Return (x, y) of the center of cell containing provided text 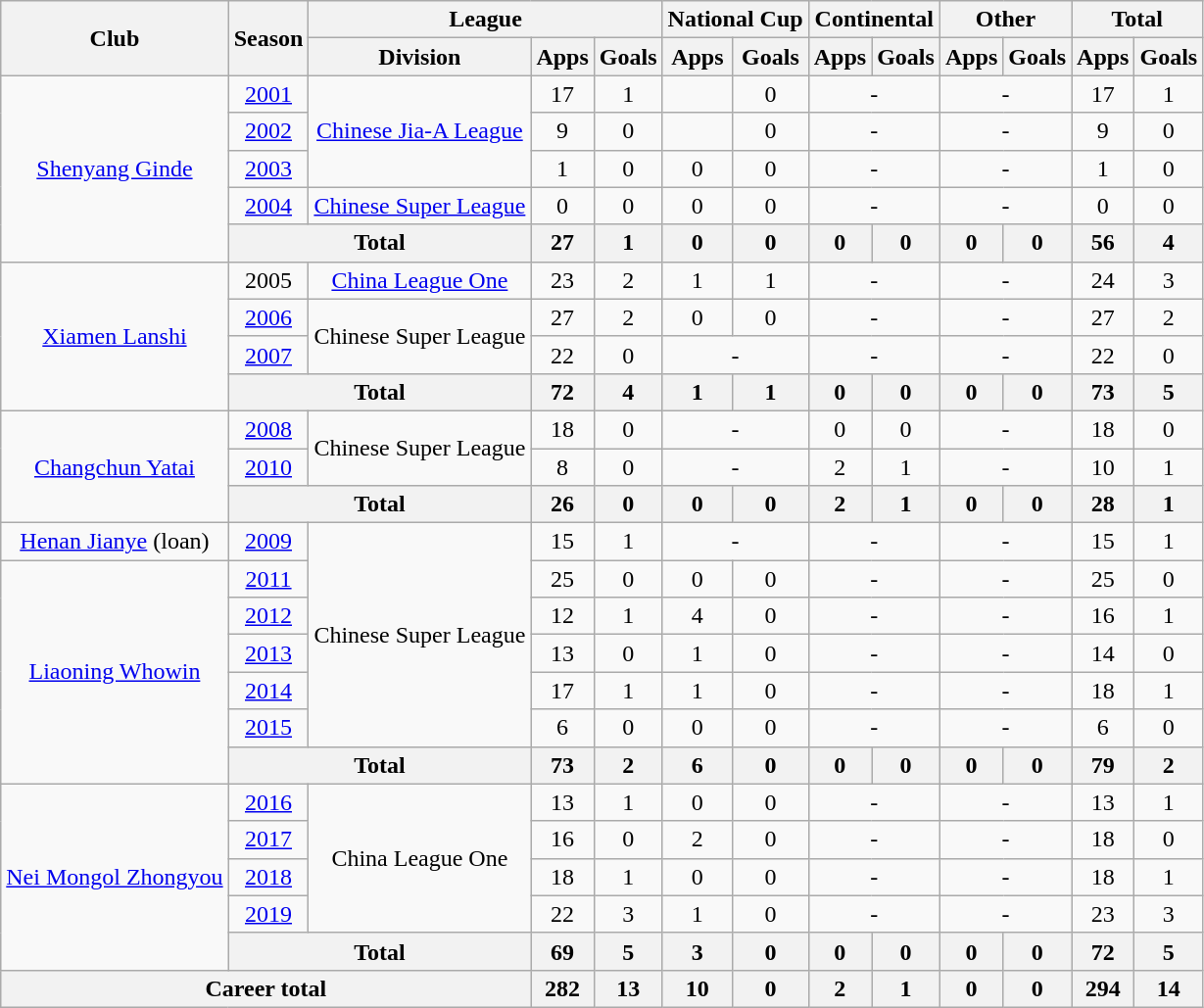
2010 (268, 467)
2007 (268, 355)
Chinese Jia-A League (419, 131)
Career total (266, 988)
Nei Mongol Zhongyou (115, 877)
Club (115, 38)
Henan Jianye (loan) (115, 542)
2016 (268, 802)
2014 (268, 691)
79 (1103, 765)
56 (1103, 243)
2005 (268, 280)
Liaoning Whowin (115, 672)
2002 (268, 131)
24 (1103, 280)
26 (562, 504)
28 (1103, 504)
2006 (268, 317)
69 (562, 951)
Xiamen Lanshi (115, 336)
2001 (268, 94)
12 (562, 616)
Other (1005, 20)
2013 (268, 653)
2003 (268, 168)
8 (562, 467)
2009 (268, 542)
2011 (268, 579)
Changchun Yatai (115, 466)
2004 (268, 206)
Shenyang Ginde (115, 168)
2018 (268, 877)
294 (1103, 988)
Continental (874, 20)
2008 (268, 429)
2015 (268, 728)
2019 (268, 914)
Season (268, 38)
282 (562, 988)
National Cup (735, 20)
2012 (268, 616)
League (486, 20)
Division (419, 57)
2017 (268, 840)
